Return (x, y) of the center of cell containing provided text 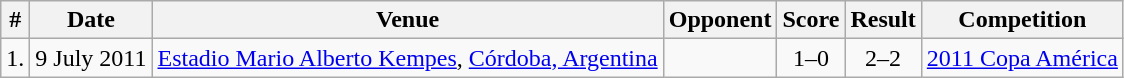
Competition (1022, 20)
1–0 (811, 58)
# (16, 20)
Venue (408, 20)
2–2 (883, 58)
Date (91, 20)
2011 Copa América (1022, 58)
9 July 2011 (91, 58)
1. (16, 58)
Estadio Mario Alberto Kempes, Córdoba, Argentina (408, 58)
Score (811, 20)
Opponent (720, 20)
Result (883, 20)
